Search for the cell housing the specified text and yield its [x, y] center coordinate. 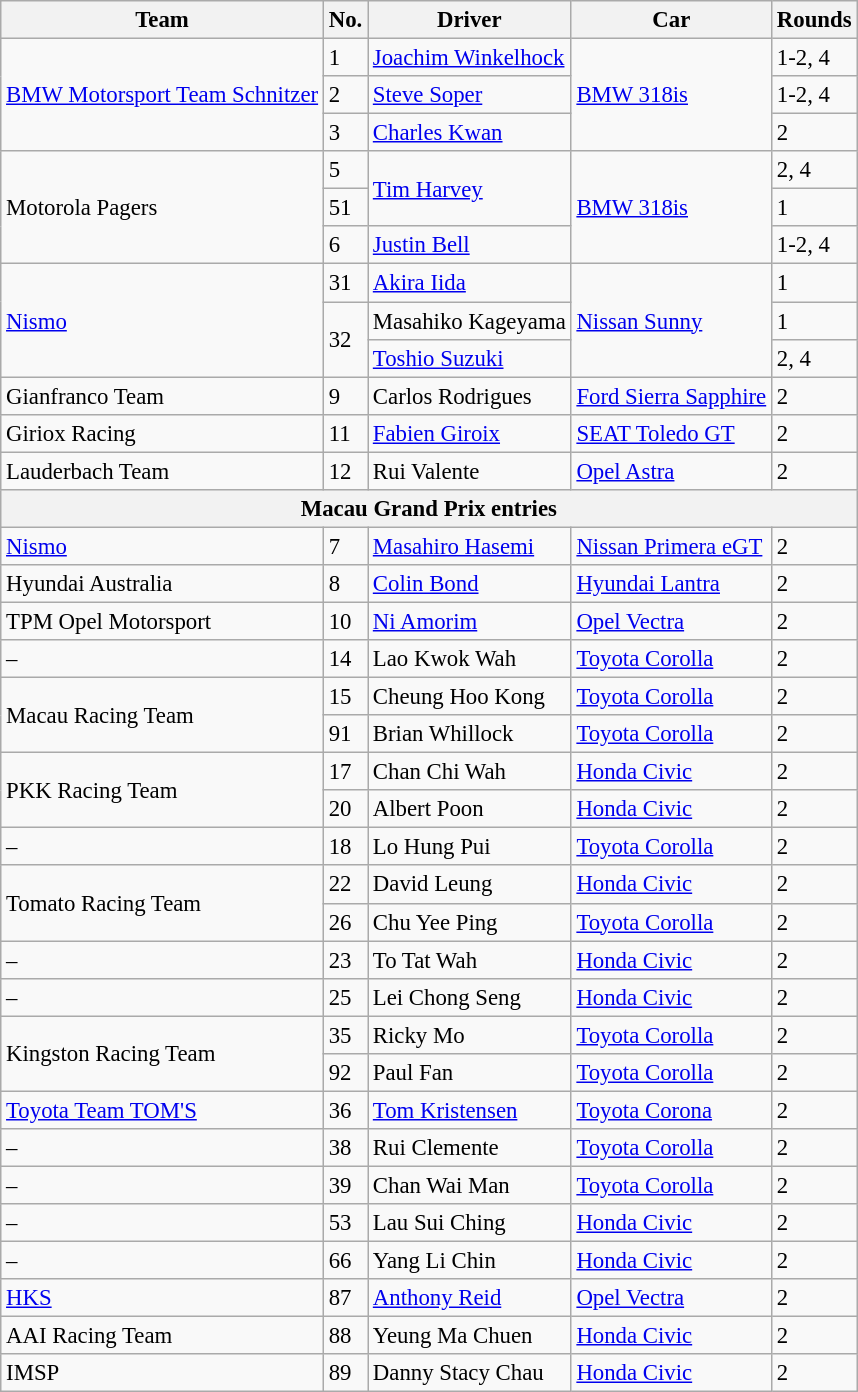
39 [345, 1185]
Masahiko Kageyama [470, 321]
Yeung Ma Chuen [470, 1336]
Rui Valente [470, 471]
10 [345, 621]
Team [162, 20]
38 [345, 1148]
Steve Soper [470, 95]
Driver [470, 20]
Tom Kristensen [470, 1110]
Macau Racing Team [162, 716]
11 [345, 433]
Gianfranco Team [162, 396]
Rui Clemente [470, 1148]
Lauderbach Team [162, 471]
17 [345, 772]
14 [345, 659]
20 [345, 809]
89 [345, 1373]
HKS [162, 1298]
6 [345, 245]
Ricky Mo [470, 1035]
Hyundai Australia [162, 584]
Ni Amorim [470, 621]
53 [345, 1223]
Toyota Team TOM'S [162, 1110]
22 [345, 885]
Ford Sierra Sapphire [671, 396]
32 [345, 340]
Nissan Sunny [671, 320]
SEAT Toledo GT [671, 433]
Danny Stacy Chau [470, 1373]
25 [345, 997]
9 [345, 396]
Yang Li Chin [470, 1261]
Chan Chi Wah [470, 772]
David Leung [470, 885]
Cheung Hoo Kong [470, 697]
Charles Kwan [470, 133]
IMSP [162, 1373]
Carlos Rodrigues [470, 396]
36 [345, 1110]
BMW Motorsport Team Schnitzer [162, 96]
87 [345, 1298]
7 [345, 546]
Tim Harvey [470, 188]
Lao Kwok Wah [470, 659]
To Tat Wah [470, 960]
Albert Poon [470, 809]
Chu Yee Ping [470, 922]
Macau Grand Prix entries [429, 509]
66 [345, 1261]
31 [345, 283]
35 [345, 1035]
Brian Whillock [470, 734]
Car [671, 20]
18 [345, 847]
Chan Wai Man [470, 1185]
Kingston Racing Team [162, 1054]
15 [345, 697]
Justin Bell [470, 245]
Lo Hung Pui [470, 847]
3 [345, 133]
Toyota Corona [671, 1110]
Anthony Reid [470, 1298]
8 [345, 584]
Rounds [814, 20]
Hyundai Lantra [671, 584]
Akira Iida [470, 283]
Paul Fan [470, 1073]
AAI Racing Team [162, 1336]
Tomato Racing Team [162, 904]
Lau Sui Ching [470, 1223]
88 [345, 1336]
23 [345, 960]
Masahiro Hasemi [470, 546]
No. [345, 20]
5 [345, 170]
PKK Racing Team [162, 790]
26 [345, 922]
Nissan Primera eGT [671, 546]
Opel Astra [671, 471]
12 [345, 471]
Lei Chong Seng [470, 997]
Toshio Suzuki [470, 358]
Colin Bond [470, 584]
Motorola Pagers [162, 208]
51 [345, 208]
92 [345, 1073]
Giriox Racing [162, 433]
91 [345, 734]
Joachim Winkelhock [470, 58]
TPM Opel Motorsport [162, 621]
Fabien Giroix [470, 433]
